Provide the (x, y) coordinate of the cell's center where the given text is located.  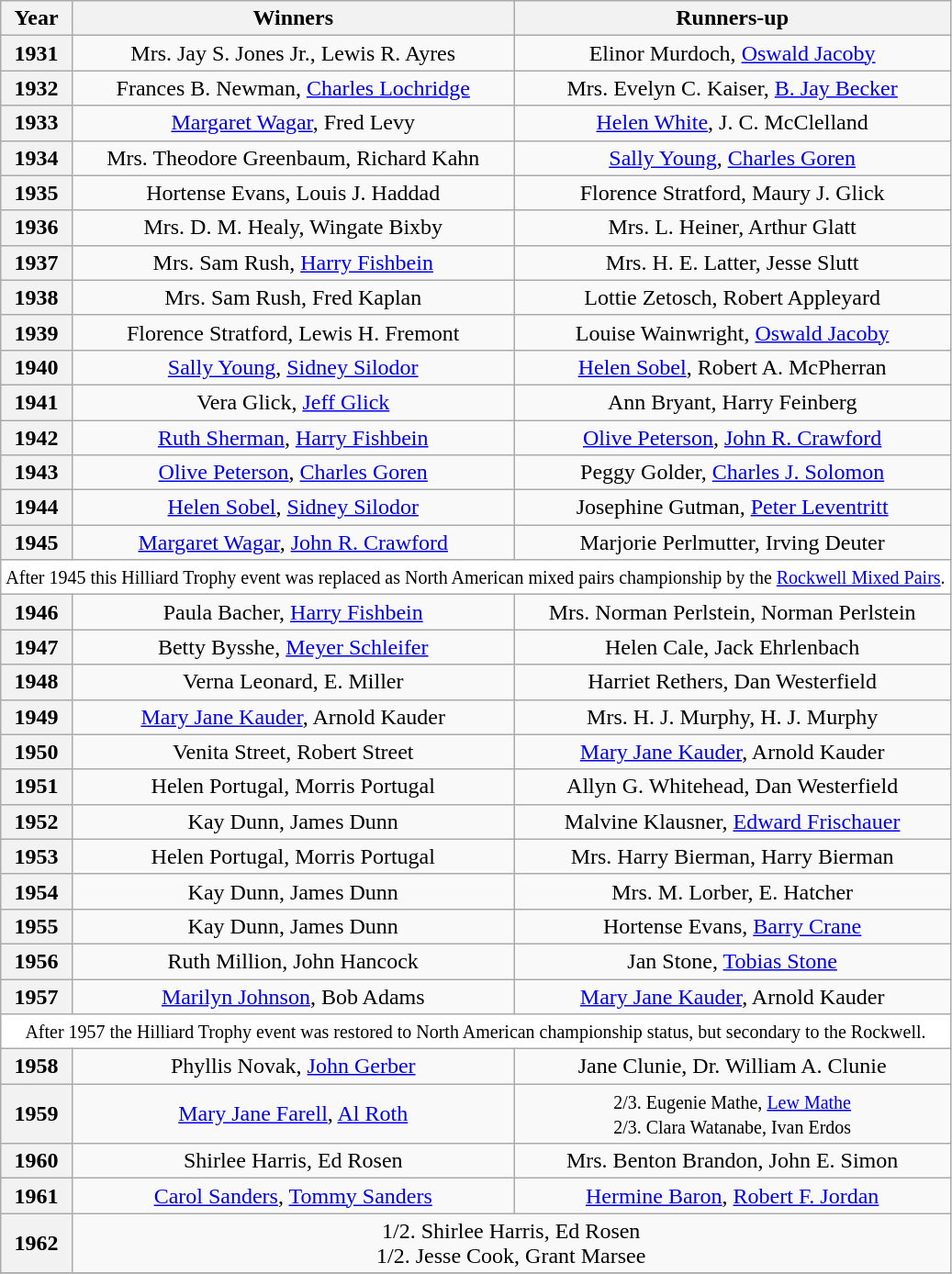
Marilyn Johnson, Bob Adams (293, 996)
1931 (37, 53)
Winners (293, 18)
Sally Young, Charles Goren (733, 158)
1961 (37, 1196)
1/2. Shirlee Harris, Ed Rosen 1/2. Jesse Cook, Grant Marsee (510, 1243)
Mrs. Evelyn C. Kaiser, B. Jay Becker (733, 88)
Ruth Million, John Hancock (293, 961)
1936 (37, 228)
Mrs. Jay S. Jones Jr., Lewis R. Ayres (293, 53)
1957 (37, 996)
1933 (37, 123)
Ann Bryant, Harry Feinberg (733, 402)
Verna Leonard, E. Miller (293, 682)
Helen Sobel, Sidney Silodor (293, 508)
Frances B. Newman, Charles Lochridge (293, 88)
Helen White, J. C. McClelland (733, 123)
1958 (37, 1067)
1932 (37, 88)
Sally Young, Sidney Silodor (293, 367)
Mrs. M. Lorber, E. Hatcher (733, 891)
Betty Bysshe, Meyer Schleifer (293, 647)
1959 (37, 1114)
1955 (37, 926)
1960 (37, 1161)
Mrs. Theodore Greenbaum, Richard Kahn (293, 158)
Elinor Murdoch, Oswald Jacoby (733, 53)
Mrs. Harry Bierman, Harry Bierman (733, 856)
1941 (37, 402)
Mrs. L. Heiner, Arthur Glatt (733, 228)
Allyn G. Whitehead, Dan Westerfield (733, 787)
Olive Peterson, Charles Goren (293, 473)
Mrs. D. M. Healy, Wingate Bixby (293, 228)
Hortense Evans, Barry Crane (733, 926)
1935 (37, 193)
Lottie Zetosch, Robert Appleyard (733, 297)
1934 (37, 158)
Mrs. H. E. Latter, Jesse Slutt (733, 263)
1945 (37, 542)
Olive Peterson, John R. Crawford (733, 438)
1939 (37, 332)
1944 (37, 508)
Hortense Evans, Louis J. Haddad (293, 193)
Jan Stone, Tobias Stone (733, 961)
Mrs. Sam Rush, Fred Kaplan (293, 297)
Mrs. Norman Perlstein, Norman Perlstein (733, 612)
Josephine Gutman, Peter Leventritt (733, 508)
Mrs. Sam Rush, Harry Fishbein (293, 263)
After 1945 this Hilliard Trophy event was replaced as North American mixed pairs championship by the Rockwell Mixed Pairs. (476, 577)
Vera Glick, Jeff Glick (293, 402)
Hermine Baron, Robert F. Jordan (733, 1196)
1950 (37, 752)
1956 (37, 961)
1943 (37, 473)
Louise Wainwright, Oswald Jacoby (733, 332)
1954 (37, 891)
1938 (37, 297)
After 1957 the Hilliard Trophy event was restored to North American championship status, but secondary to the Rockwell. (476, 1032)
1947 (37, 647)
1949 (37, 717)
Runners-up (733, 18)
Malvine Klausner, Edward Frischauer (733, 821)
Margaret Wagar, John R. Crawford (293, 542)
Harriet Rethers, Dan Westerfield (733, 682)
Helen Sobel, Robert A. McPherran (733, 367)
1952 (37, 821)
Year (37, 18)
Margaret Wagar, Fred Levy (293, 123)
Mrs. Benton Brandon, John E. Simon (733, 1161)
1940 (37, 367)
Mary Jane Farell, Al Roth (293, 1114)
Florence Stratford, Lewis H. Fremont (293, 332)
1937 (37, 263)
2/3. Eugenie Mathe, Lew Mathe 2/3. Clara Watanabe, Ivan Erdos (733, 1114)
1951 (37, 787)
Shirlee Harris, Ed Rosen (293, 1161)
1948 (37, 682)
1946 (37, 612)
Florence Stratford, Maury J. Glick (733, 193)
Peggy Golder, Charles J. Solomon (733, 473)
Venita Street, Robert Street (293, 752)
Jane Clunie, Dr. William A. Clunie (733, 1067)
Carol Sanders, Tommy Sanders (293, 1196)
Mrs. H. J. Murphy, H. J. Murphy (733, 717)
Helen Cale, Jack Ehrlenbach (733, 647)
Paula Bacher, Harry Fishbein (293, 612)
1953 (37, 856)
Ruth Sherman, Harry Fishbein (293, 438)
Marjorie Perlmutter, Irving Deuter (733, 542)
1962 (37, 1243)
Phyllis Novak, John Gerber (293, 1067)
1942 (37, 438)
